Output the (x, y) coordinate of the center of the cell containing the given text.  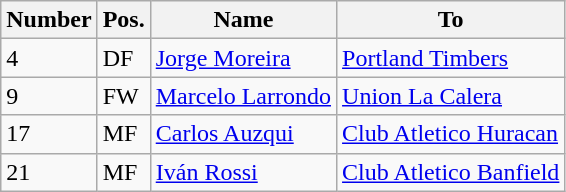
Union La Calera (451, 96)
Number (49, 20)
4 (49, 58)
To (451, 20)
Pos. (124, 20)
Iván Rossi (243, 172)
FW (124, 96)
Carlos Auzqui (243, 134)
Name (243, 20)
Marcelo Larrondo (243, 96)
Club Atletico Huracan (451, 134)
9 (49, 96)
Club Atletico Banfield (451, 172)
Jorge Moreira (243, 58)
Portland Timbers (451, 58)
DF (124, 58)
21 (49, 172)
17 (49, 134)
